Search for the cell housing the specified text and yield its [X, Y] center coordinate. 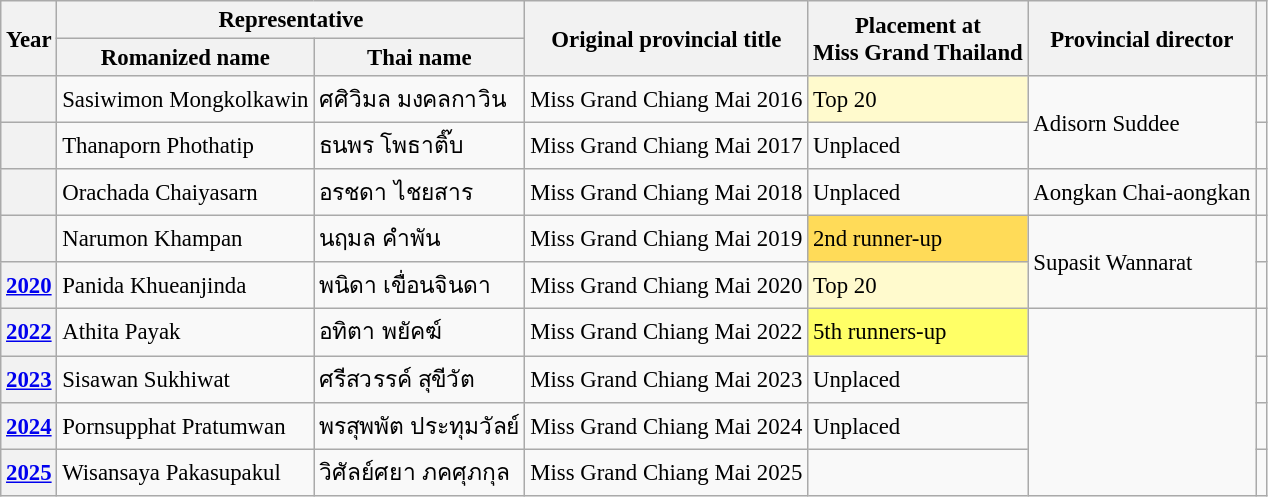
2023 [29, 380]
Orachada Chaiyasarn [186, 192]
Miss Grand Chiang Mai 2019 [666, 240]
ธนพร โพธาติ๊บ [420, 146]
Sisawan Sukhiwat [186, 380]
นฤมล คำพัน [420, 240]
Wisansaya Pakasupakul [186, 472]
Year [29, 38]
อรชดา ไชยสาร [420, 192]
พรสุพพัต ประทุมวัลย์ [420, 426]
Miss Grand Chiang Mai 2023 [666, 380]
5th runners-up [918, 332]
Miss Grand Chiang Mai 2016 [666, 100]
Aongkan Chai-aongkan [1142, 192]
Pornsupphat Pratumwan [186, 426]
Miss Grand Chiang Mai 2025 [666, 472]
Athita Payak [186, 332]
Representative [291, 20]
อทิตา พยัคฆ์ [420, 332]
Miss Grand Chiang Mai 2018 [666, 192]
Thanaporn Phothatip [186, 146]
Romanized name [186, 58]
Original provincial title [666, 38]
Thai name [420, 58]
Sasiwimon Mongkolkawin [186, 100]
Narumon Khampan [186, 240]
พนิดา เขื่อนจินดา [420, 286]
Placement atMiss Grand Thailand [918, 38]
Miss Grand Chiang Mai 2024 [666, 426]
Miss Grand Chiang Mai 2017 [666, 146]
Miss Grand Chiang Mai 2022 [666, 332]
ศศิวิมล มงคลกาวิน [420, 100]
Miss Grand Chiang Mai 2020 [666, 286]
2025 [29, 472]
Panida Khueanjinda [186, 286]
Adisorn Suddee [1142, 122]
Provincial director [1142, 38]
ศรีสวรรค์ สุขีวัต [420, 380]
Supasit Wannarat [1142, 262]
2022 [29, 332]
2nd runner-up [918, 240]
2024 [29, 426]
2020 [29, 286]
วิศัลย์ศยา ภคศุภกุล [420, 472]
